Scan for the cell matching the given text and deliver its (x, y) coordinate at center. 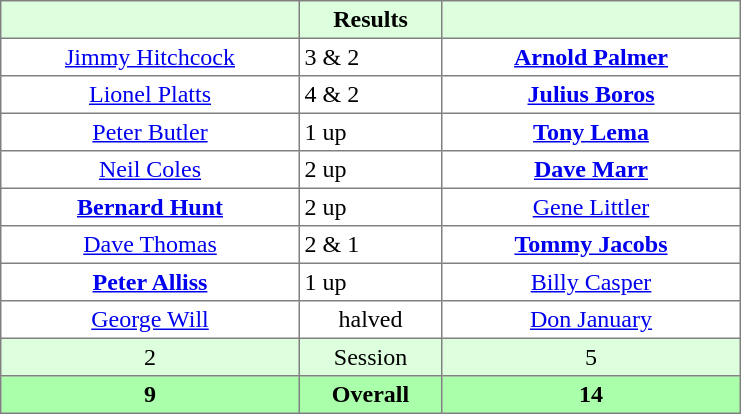
Peter Alliss (150, 282)
2 & 1 (370, 245)
2 (150, 357)
Billy Casper (591, 282)
Gene Littler (591, 207)
9 (150, 395)
14 (591, 395)
George Will (150, 320)
halved (370, 320)
Dave Thomas (150, 245)
Don January (591, 320)
Tommy Jacobs (591, 245)
Peter Butler (150, 132)
Neil Coles (150, 170)
Arnold Palmer (591, 57)
Julius Boros (591, 95)
Bernard Hunt (150, 207)
3 & 2 (370, 57)
Tony Lema (591, 132)
Session (370, 357)
Results (370, 20)
4 & 2 (370, 95)
Lionel Platts (150, 95)
Dave Marr (591, 170)
5 (591, 357)
Jimmy Hitchcock (150, 57)
Overall (370, 395)
